For the text-containing cell, return its midpoint in (x, y) coordinate format. 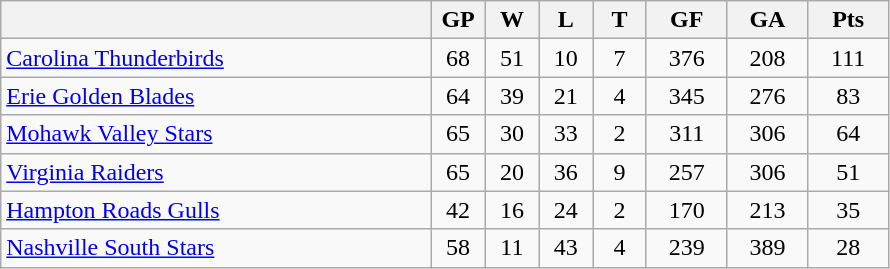
Carolina Thunderbirds (216, 58)
W (512, 20)
10 (566, 58)
39 (512, 96)
Nashville South Stars (216, 248)
389 (768, 248)
33 (566, 134)
68 (458, 58)
213 (768, 210)
GF (686, 20)
58 (458, 248)
20 (512, 172)
Virginia Raiders (216, 172)
276 (768, 96)
21 (566, 96)
376 (686, 58)
16 (512, 210)
239 (686, 248)
28 (848, 248)
Erie Golden Blades (216, 96)
Pts (848, 20)
208 (768, 58)
9 (620, 172)
L (566, 20)
111 (848, 58)
311 (686, 134)
36 (566, 172)
T (620, 20)
30 (512, 134)
GP (458, 20)
7 (620, 58)
345 (686, 96)
42 (458, 210)
83 (848, 96)
24 (566, 210)
43 (566, 248)
GA (768, 20)
Hampton Roads Gulls (216, 210)
257 (686, 172)
35 (848, 210)
170 (686, 210)
Mohawk Valley Stars (216, 134)
11 (512, 248)
